Provide the [x, y] coordinate of the cell's center where the given text is located.  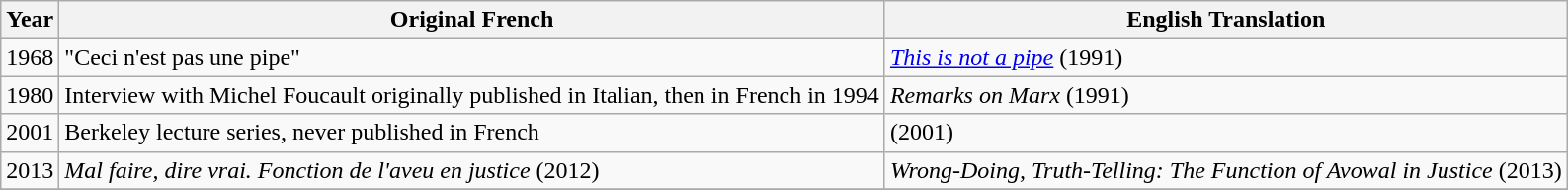
Interview with Michel Foucault originally published in Italian, then in French in 1994 [472, 95]
1980 [30, 95]
Original French [472, 20]
Berkeley lecture series, never published in French [472, 133]
"Ceci n'est pas une pipe" [472, 57]
English Translation [1225, 20]
2013 [30, 170]
This is not a pipe (1991) [1225, 57]
Wrong-Doing, Truth-Telling: The Function of Avowal in Justice (2013) [1225, 170]
Mal faire, dire vrai. Fonction de l'aveu en justice (2012) [472, 170]
(2001) [1225, 133]
Remarks on Marx (1991) [1225, 95]
Year [30, 20]
2001 [30, 133]
1968 [30, 57]
